Scan for the cell matching the given text and deliver its (X, Y) coordinate at center. 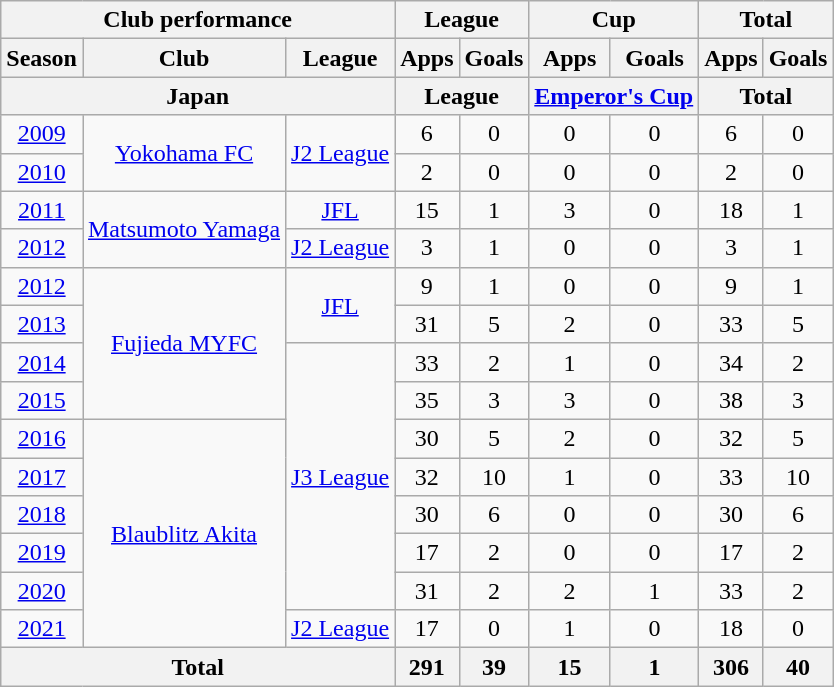
Blaublitz Akita (184, 533)
Japan (198, 96)
35 (427, 400)
2019 (42, 553)
2011 (42, 210)
2016 (42, 438)
2010 (42, 172)
Yokohama FC (184, 153)
J3 League (340, 476)
2020 (42, 591)
Fujieda MYFC (184, 343)
38 (731, 400)
2015 (42, 400)
2014 (42, 362)
2013 (42, 324)
Club performance (198, 20)
Season (42, 58)
2009 (42, 134)
291 (427, 667)
39 (494, 667)
2021 (42, 629)
2018 (42, 515)
Club (184, 58)
Emperor's Cup (614, 96)
2017 (42, 477)
Cup (614, 20)
Matsumoto Yamaga (184, 229)
34 (731, 362)
306 (731, 667)
40 (798, 667)
